Scan for the cell matching the given text and deliver its [x, y] coordinate at center. 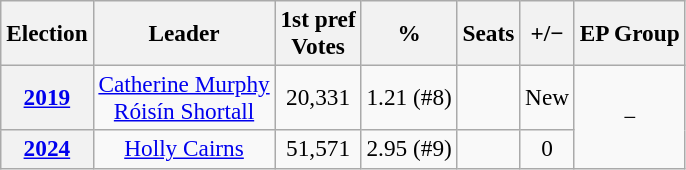
EP Group [630, 32]
1.21 (#8) [409, 98]
20,331 [318, 98]
% [409, 32]
Seats [488, 32]
51,571 [318, 149]
− [630, 116]
2024 [47, 149]
0 [548, 149]
Leader [184, 32]
+/− [548, 32]
1st prefVotes [318, 32]
Election [47, 32]
2.95 (#9) [409, 149]
2019 [47, 98]
Holly Cairns [184, 149]
New [548, 98]
Catherine MurphyRóisín Shortall [184, 98]
